Locate the cell with the specified text and output its [X, Y] center coordinate. 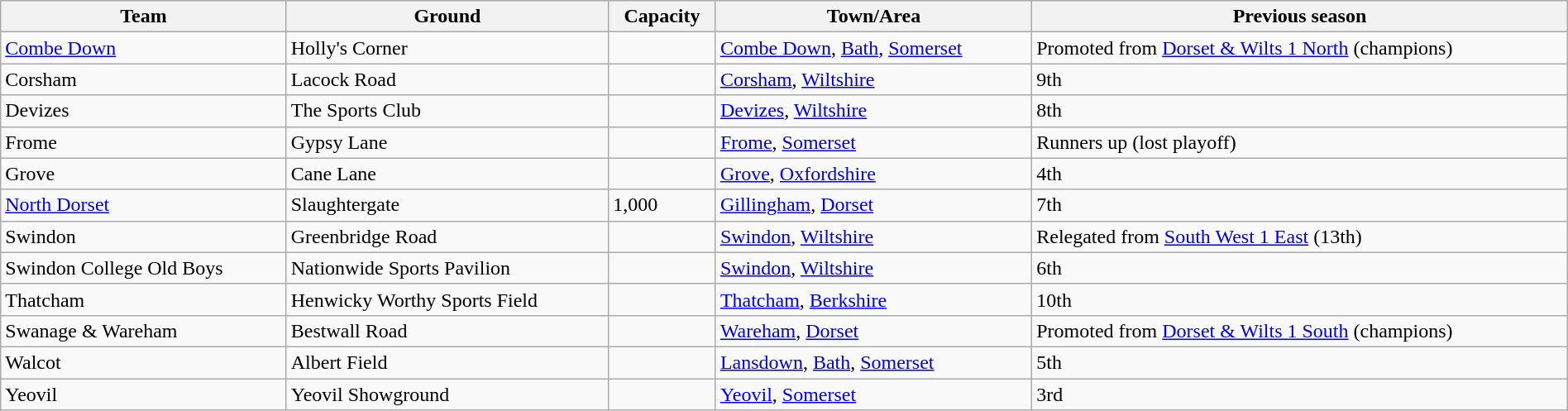
Devizes, Wiltshire [873, 111]
Nationwide Sports Pavilion [447, 268]
Gypsy Lane [447, 142]
Yeovil, Somerset [873, 394]
Swanage & Wareham [144, 331]
North Dorset [144, 205]
Ground [447, 17]
10th [1300, 299]
Gillingham, Dorset [873, 205]
Wareham, Dorset [873, 331]
Thatcham, Berkshire [873, 299]
Bestwall Road [447, 331]
Runners up (lost playoff) [1300, 142]
Corsham [144, 79]
Grove [144, 174]
Devizes [144, 111]
3rd [1300, 394]
Promoted from Dorset & Wilts 1 South (champions) [1300, 331]
Capacity [662, 17]
Yeovil Showground [447, 394]
Relegated from South West 1 East (13th) [1300, 237]
Yeovil [144, 394]
Swindon College Old Boys [144, 268]
The Sports Club [447, 111]
Henwicky Worthy Sports Field [447, 299]
Frome, Somerset [873, 142]
Greenbridge Road [447, 237]
9th [1300, 79]
6th [1300, 268]
Grove, Oxfordshire [873, 174]
Slaughtergate [447, 205]
Corsham, Wiltshire [873, 79]
8th [1300, 111]
Thatcham [144, 299]
1,000 [662, 205]
Swindon [144, 237]
Combe Down, Bath, Somerset [873, 48]
4th [1300, 174]
Lansdown, Bath, Somerset [873, 362]
7th [1300, 205]
Combe Down [144, 48]
Walcot [144, 362]
5th [1300, 362]
Town/Area [873, 17]
Cane Lane [447, 174]
Holly's Corner [447, 48]
Team [144, 17]
Frome [144, 142]
Albert Field [447, 362]
Promoted from Dorset & Wilts 1 North (champions) [1300, 48]
Previous season [1300, 17]
Lacock Road [447, 79]
